Capture the cell that displays the provided text and extract its [X, Y] central coordinate. 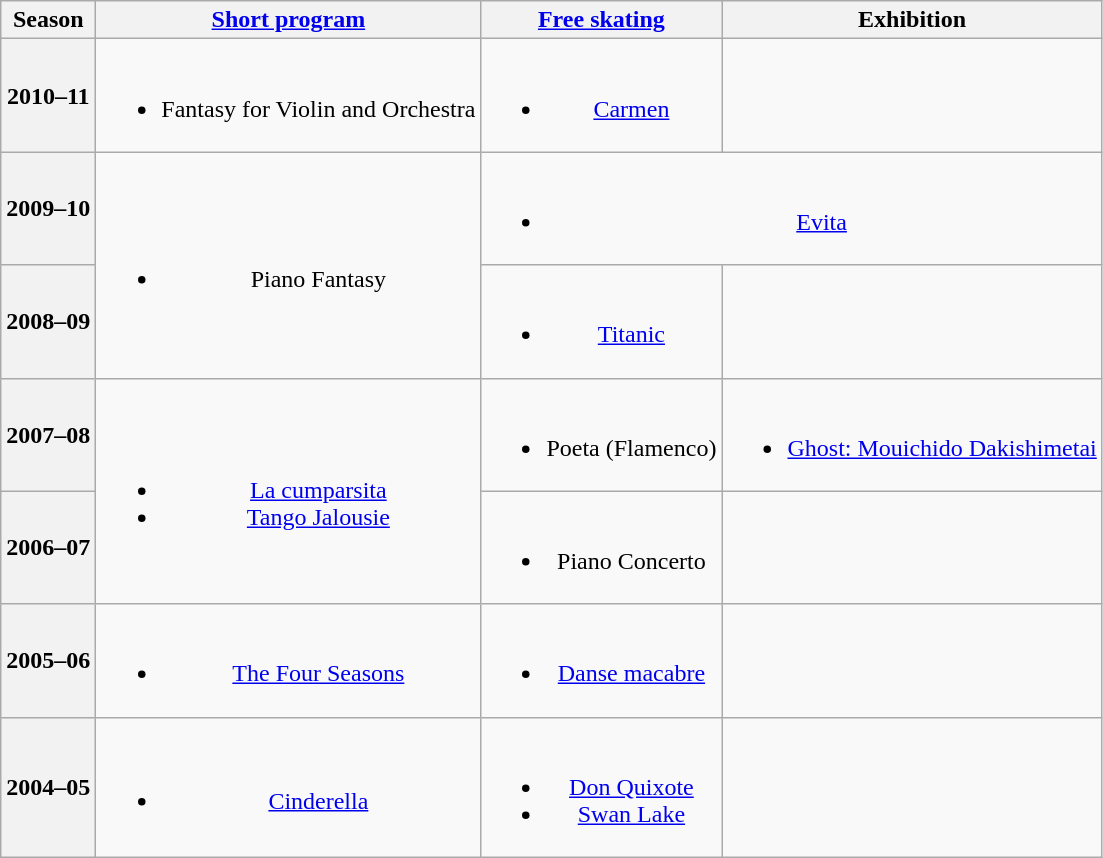
Fantasy for Violin and Orchestra [288, 96]
Don Quixote Swan Lake [602, 787]
Titanic [602, 322]
Piano Concerto [602, 548]
2004–05 [48, 787]
The Four Seasons [288, 660]
Ghost: Mouichido Dakishimetai [912, 434]
Danse macabre [602, 660]
Carmen [602, 96]
Cinderella [288, 787]
Evita [792, 208]
Short program [288, 20]
2006–07 [48, 548]
2005–06 [48, 660]
La cumparsita Tango Jalousie [288, 491]
2008–09 [48, 322]
Season [48, 20]
Exhibition [912, 20]
2010–11 [48, 96]
Free skating [602, 20]
2009–10 [48, 208]
Piano Fantasy [288, 265]
2007–08 [48, 434]
Poeta (Flamenco) [602, 434]
